Pinpoint the cell where the given text exists, returning its (x, y) midpoint coordinate. 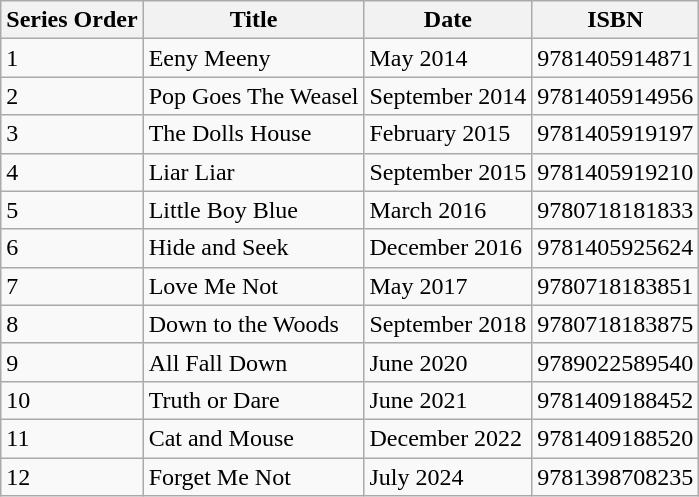
July 2024 (448, 477)
9781409188452 (616, 400)
Title (254, 20)
Pop Goes The Weasel (254, 96)
9781405919210 (616, 172)
Cat and Mouse (254, 438)
5 (72, 210)
September 2018 (448, 324)
All Fall Down (254, 362)
9781405919197 (616, 134)
Series Order (72, 20)
8 (72, 324)
December 2022 (448, 438)
3 (72, 134)
Love Me Not (254, 286)
12 (72, 477)
9781405914956 (616, 96)
May 2017 (448, 286)
10 (72, 400)
9780718183875 (616, 324)
December 2016 (448, 248)
June 2020 (448, 362)
ISBN (616, 20)
Hide and Seek (254, 248)
9780718181833 (616, 210)
11 (72, 438)
2 (72, 96)
9789022589540 (616, 362)
March 2016 (448, 210)
Eeny Meeny (254, 58)
The Dolls House (254, 134)
9781405925624 (616, 248)
9781398708235 (616, 477)
September 2014 (448, 96)
Truth or Dare (254, 400)
May 2014 (448, 58)
September 2015 (448, 172)
Liar Liar (254, 172)
9781405914871 (616, 58)
Date (448, 20)
Forget Me Not (254, 477)
7 (72, 286)
9781409188520 (616, 438)
9780718183851 (616, 286)
Down to the Woods (254, 324)
February 2015 (448, 134)
Little Boy Blue (254, 210)
1 (72, 58)
9 (72, 362)
June 2021 (448, 400)
4 (72, 172)
6 (72, 248)
